Capture the cell that displays the provided text and extract its [X, Y] central coordinate. 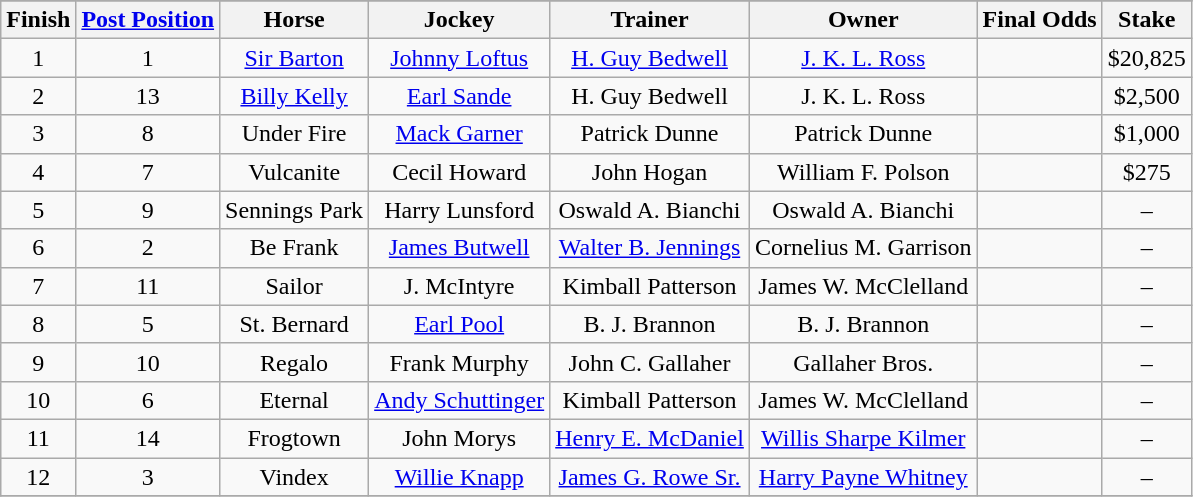
4 [38, 172]
John Hogan [650, 172]
Eternal [294, 400]
John Morys [460, 438]
Sailor [294, 286]
Trainer [650, 20]
James G. Rowe Sr. [650, 477]
$20,825 [1146, 58]
13 [148, 96]
Regalo [294, 362]
Earl Sande [460, 96]
Post Position [148, 20]
Frogtown [294, 438]
Jockey [460, 20]
Frank Murphy [460, 362]
Andy Schuttinger [460, 400]
Willie Knapp [460, 477]
12 [38, 477]
Owner [863, 20]
William F. Polson [863, 172]
Sennings Park [294, 210]
Walter B. Jennings [650, 248]
Stake [1146, 20]
Be Frank [294, 248]
Cornelius M. Garrison [863, 248]
Horse [294, 20]
$1,000 [1146, 134]
Mack Garner [460, 134]
Billy Kelly [294, 96]
J. McIntyre [460, 286]
Harry Lunsford [460, 210]
14 [148, 438]
Finish [38, 20]
Gallaher Bros. [863, 362]
Earl Pool [460, 324]
$275 [1146, 172]
Vindex [294, 477]
Sir Barton [294, 58]
John C. Gallaher [650, 362]
Vulcanite [294, 172]
$2,500 [1146, 96]
Cecil Howard [460, 172]
Final Odds [1040, 20]
Willis Sharpe Kilmer [863, 438]
St. Bernard [294, 324]
Harry Payne Whitney [863, 477]
Under Fire [294, 134]
Johnny Loftus [460, 58]
Henry E. McDaniel [650, 438]
James Butwell [460, 248]
